Provide the [x, y] coordinate of the cell's center where the given text is located.  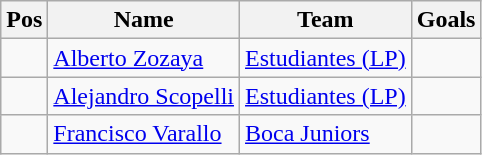
Goals [446, 20]
Pos [24, 20]
Francisco Varallo [144, 134]
Team [326, 20]
Name [144, 20]
Boca Juniors [326, 134]
Alberto Zozaya [144, 58]
Alejandro Scopelli [144, 96]
